From the cell containing the given text, extract its center point as (X, Y) coordinate. 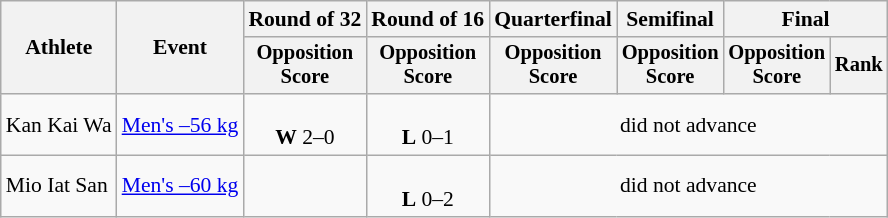
Round of 32 (304, 19)
Event (180, 48)
Men's –60 kg (180, 186)
Semifinal (670, 19)
Rank (859, 66)
L 0–2 (428, 186)
Final (805, 19)
Round of 16 (428, 19)
Men's –56 kg (180, 124)
Mio Iat San (59, 186)
Kan Kai Wa (59, 124)
Athlete (59, 48)
L 0–1 (428, 124)
Quarterfinal (553, 19)
W 2–0 (304, 124)
